Detect which cell encompasses the target text, then output its (X, Y) center coordinate. 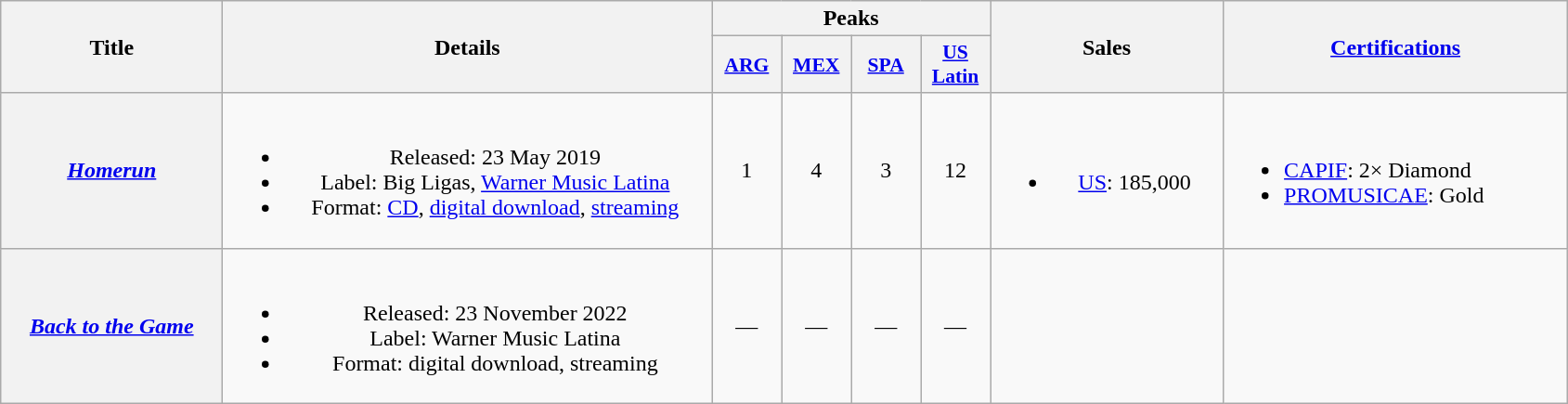
Sales (1107, 46)
3 (886, 171)
Released: 23 November 2022Label: Warner Music LatinaFormat: digital download, streaming (468, 325)
Title (111, 46)
SPA (886, 65)
4 (817, 171)
Back to the Game (111, 325)
1 (746, 171)
ARG (746, 65)
US: 185,000 (1107, 171)
USLatin (956, 65)
CAPIF: 2× DiamondPROMUSICAE: Gold (1396, 171)
Peaks (851, 19)
MEX (817, 65)
Homerun (111, 171)
Certifications (1396, 46)
Released: 23 May 2019Label: Big Ligas, Warner Music LatinaFormat: CD, digital download, streaming (468, 171)
Details (468, 46)
12 (956, 171)
